Detect which cell encompasses the target text, then output its (x, y) center coordinate. 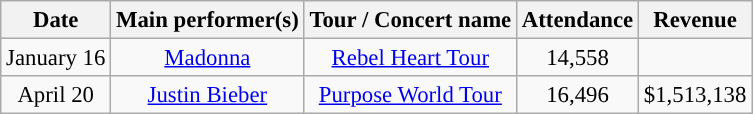
16,496 (578, 95)
Madonna (208, 58)
Tour / Concert name (410, 20)
Date (56, 20)
14,558 (578, 58)
Attendance (578, 20)
$1,513,138 (696, 95)
Rebel Heart Tour (410, 58)
Revenue (696, 20)
Main performer(s) (208, 20)
Justin Bieber (208, 95)
April 20 (56, 95)
January 16 (56, 58)
Purpose World Tour (410, 95)
